Pinpoint the cell where the given text exists, returning its [x, y] midpoint coordinate. 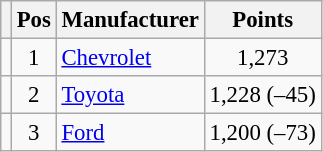
1 [34, 58]
1,200 (–73) [262, 133]
1,273 [262, 58]
Pos [34, 20]
2 [34, 95]
Ford [130, 133]
Chevrolet [130, 58]
Points [262, 20]
Manufacturer [130, 20]
1,228 (–45) [262, 95]
Toyota [130, 95]
3 [34, 133]
